Return (x, y) of the center of cell containing provided text 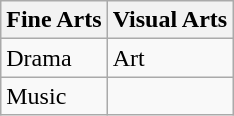
Music (54, 96)
Drama (54, 58)
Fine Arts (54, 20)
Visual Arts (170, 20)
Art (170, 58)
